Extract the (x, y) coordinate from the center of the cell holding the provided text.  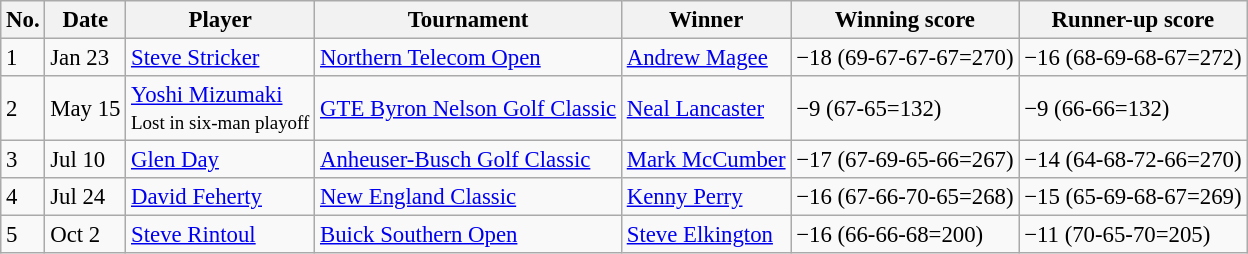
−18 (69-67-67-67=270) (905, 58)
New England Classic (468, 197)
2 (23, 108)
GTE Byron Nelson Golf Classic (468, 108)
Jul 10 (86, 160)
−16 (67-66-70-65=268) (905, 197)
3 (23, 160)
−15 (65-69-68-67=269) (1133, 197)
Anheuser-Busch Golf Classic (468, 160)
Steve Stricker (220, 58)
Jan 23 (86, 58)
Kenny Perry (706, 197)
Steve Elkington (706, 235)
Player (220, 20)
−11 (70-65-70=205) (1133, 235)
−16 (68-69-68-67=272) (1133, 58)
Yoshi MizumakiLost in six-man playoff (220, 108)
Runner-up score (1133, 20)
5 (23, 235)
Steve Rintoul (220, 235)
4 (23, 197)
David Feherty (220, 197)
1 (23, 58)
Jul 24 (86, 197)
−17 (67-69-65-66=267) (905, 160)
−14 (64-68-72-66=270) (1133, 160)
Winning score (905, 20)
−16 (66-66-68=200) (905, 235)
Date (86, 20)
Mark McCumber (706, 160)
Andrew Magee (706, 58)
−9 (66-66=132) (1133, 108)
Tournament (468, 20)
Glen Day (220, 160)
Buick Southern Open (468, 235)
No. (23, 20)
May 15 (86, 108)
−9 (67-65=132) (905, 108)
Neal Lancaster (706, 108)
Oct 2 (86, 235)
Winner (706, 20)
Northern Telecom Open (468, 58)
